Detect which cell encompasses the target text, then output its [X, Y] center coordinate. 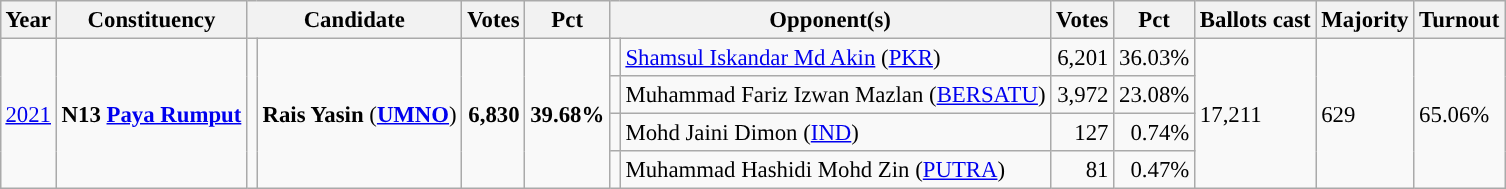
Constituency [151, 20]
Turnout [1460, 20]
Opponent(s) [830, 20]
Majority [1365, 20]
0.74% [1154, 133]
3,972 [1082, 95]
127 [1082, 133]
629 [1365, 113]
36.03% [1154, 57]
Candidate [354, 20]
17,211 [1256, 113]
Year [28, 20]
Rais Yasin (UMNO) [360, 113]
2021 [28, 113]
0.47% [1154, 170]
6,201 [1082, 57]
N13 Paya Rumput [151, 113]
23.08% [1154, 95]
Muhammad Fariz Izwan Mazlan (BERSATU) [836, 95]
Shamsul Iskandar Md Akin (PKR) [836, 57]
Ballots cast [1256, 20]
81 [1082, 170]
6,830 [494, 113]
65.06% [1460, 113]
Muhammad Hashidi Mohd Zin (PUTRA) [836, 170]
Mohd Jaini Dimon (IND) [836, 133]
39.68% [568, 113]
